Search for the cell housing the specified text and yield its [x, y] center coordinate. 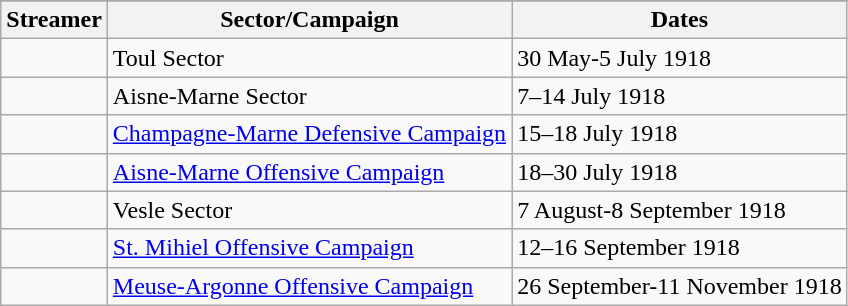
15–18 July 1918 [680, 134]
Vesle Sector [309, 210]
Champagne-Marne Defensive Campaign [309, 134]
Sector/Campaign [309, 20]
Streamer [54, 20]
7 August-8 September 1918 [680, 210]
Toul Sector [309, 58]
7–14 July 1918 [680, 96]
Aisne-Marne Sector [309, 96]
Aisne-Marne Offensive Campaign [309, 172]
St. Mihiel Offensive Campaign [309, 248]
18–30 July 1918 [680, 172]
Dates [680, 20]
Meuse-Argonne Offensive Campaign [309, 286]
26 September-11 November 1918 [680, 286]
12–16 September 1918 [680, 248]
30 May-5 July 1918 [680, 58]
